Capture the cell that displays the provided text and extract its (X, Y) central coordinate. 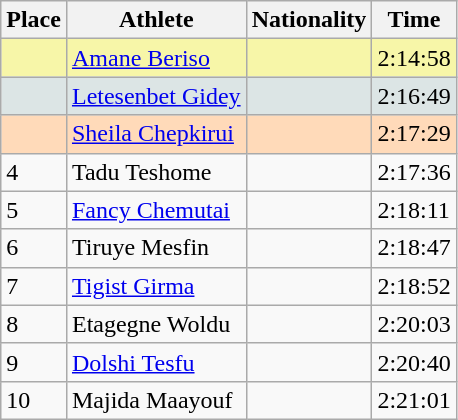
Tiruye Mesfin (156, 248)
Time (414, 20)
Place (34, 20)
Sheila Chepkirui (156, 134)
9 (34, 362)
2:20:03 (414, 324)
Letesenbet Gidey (156, 96)
Amane Beriso (156, 58)
2:21:01 (414, 400)
Tigist Girma (156, 286)
Fancy Chemutai (156, 210)
4 (34, 172)
Nationality (309, 20)
2:18:11 (414, 210)
Tadu Teshome (156, 172)
2:20:40 (414, 362)
2:18:52 (414, 286)
2:16:49 (414, 96)
Majida Maayouf (156, 400)
Dolshi Tesfu (156, 362)
8 (34, 324)
Etagegne Woldu (156, 324)
7 (34, 286)
2:17:29 (414, 134)
10 (34, 400)
2:18:47 (414, 248)
Athlete (156, 20)
2:17:36 (414, 172)
6 (34, 248)
5 (34, 210)
2:14:58 (414, 58)
